For the text-containing cell, return its midpoint in [x, y] coordinate format. 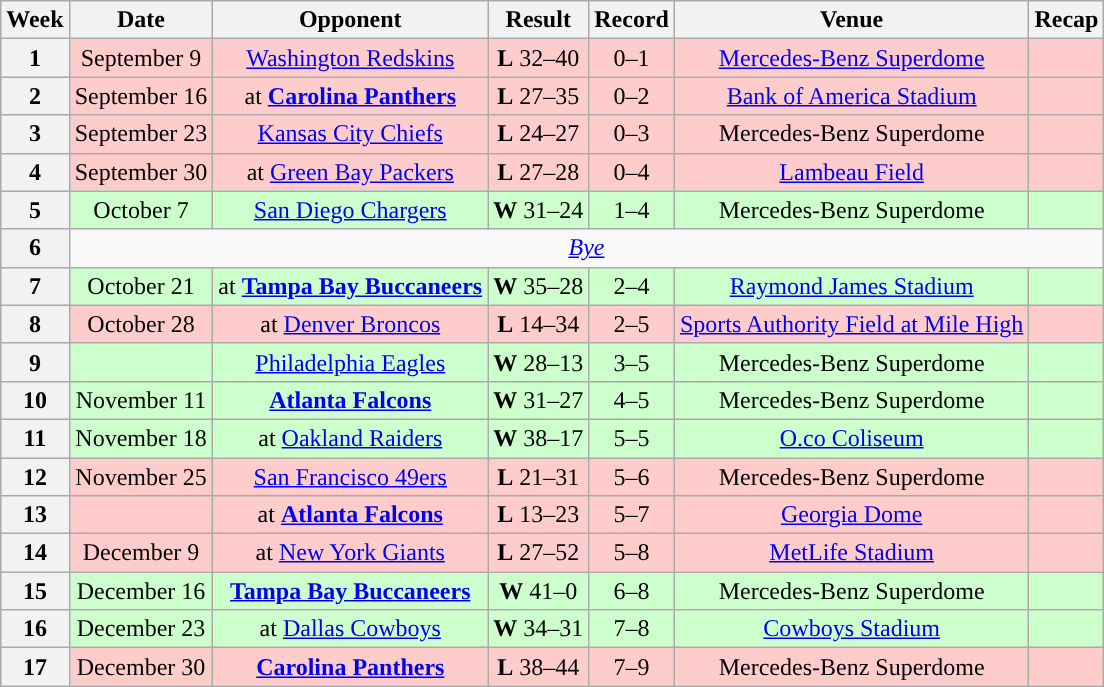
Raymond James Stadium [851, 286]
Cowboys Stadium [851, 629]
5 [35, 210]
4–5 [632, 400]
L 27–28 [538, 172]
October 28 [141, 324]
Carolina Panthers [350, 667]
2–5 [632, 324]
at Dallas Cowboys [350, 629]
12 [35, 477]
at Oakland Raiders [350, 438]
6 [35, 248]
5–7 [632, 515]
0–2 [632, 96]
at Tampa Bay Buccaneers [350, 286]
L 27–35 [538, 96]
September 30 [141, 172]
3 [35, 134]
5–5 [632, 438]
at Green Bay Packers [350, 172]
10 [35, 400]
8 [35, 324]
W 31–24 [538, 210]
11 [35, 438]
Sports Authority Field at Mile High [851, 324]
Kansas City Chiefs [350, 134]
December 9 [141, 553]
December 16 [141, 591]
4 [35, 172]
Opponent [350, 20]
3–5 [632, 362]
1–4 [632, 210]
0–3 [632, 134]
L 27–52 [538, 553]
14 [35, 553]
Atlanta Falcons [350, 400]
October 7 [141, 210]
September 9 [141, 58]
L 32–40 [538, 58]
Venue [851, 20]
5–6 [632, 477]
6–8 [632, 591]
L 14–34 [538, 324]
L 21–31 [538, 477]
O.co Coliseum [851, 438]
December 30 [141, 667]
Bank of America Stadium [851, 96]
Recap [1066, 20]
Lambeau Field [851, 172]
at Denver Broncos [350, 324]
W 28–13 [538, 362]
Bye [586, 248]
2 [35, 96]
Philadelphia Eagles [350, 362]
W 41–0 [538, 591]
16 [35, 629]
September 23 [141, 134]
W 38–17 [538, 438]
0–4 [632, 172]
at New York Giants [350, 553]
November 25 [141, 477]
at Carolina Panthers [350, 96]
San Diego Chargers [350, 210]
September 16 [141, 96]
Tampa Bay Buccaneers [350, 591]
5–8 [632, 553]
at Atlanta Falcons [350, 515]
13 [35, 515]
November 18 [141, 438]
Week [35, 20]
November 11 [141, 400]
9 [35, 362]
17 [35, 667]
L 13–23 [538, 515]
W 31–27 [538, 400]
7 [35, 286]
December 23 [141, 629]
15 [35, 591]
Result [538, 20]
2–4 [632, 286]
W 35–28 [538, 286]
Georgia Dome [851, 515]
Record [632, 20]
1 [35, 58]
MetLife Stadium [851, 553]
W 34–31 [538, 629]
San Francisco 49ers [350, 477]
October 21 [141, 286]
Date [141, 20]
L 24–27 [538, 134]
7–9 [632, 667]
7–8 [632, 629]
0–1 [632, 58]
Washington Redskins [350, 58]
L 38–44 [538, 667]
